Search for the cell housing the specified text and yield its (x, y) center coordinate. 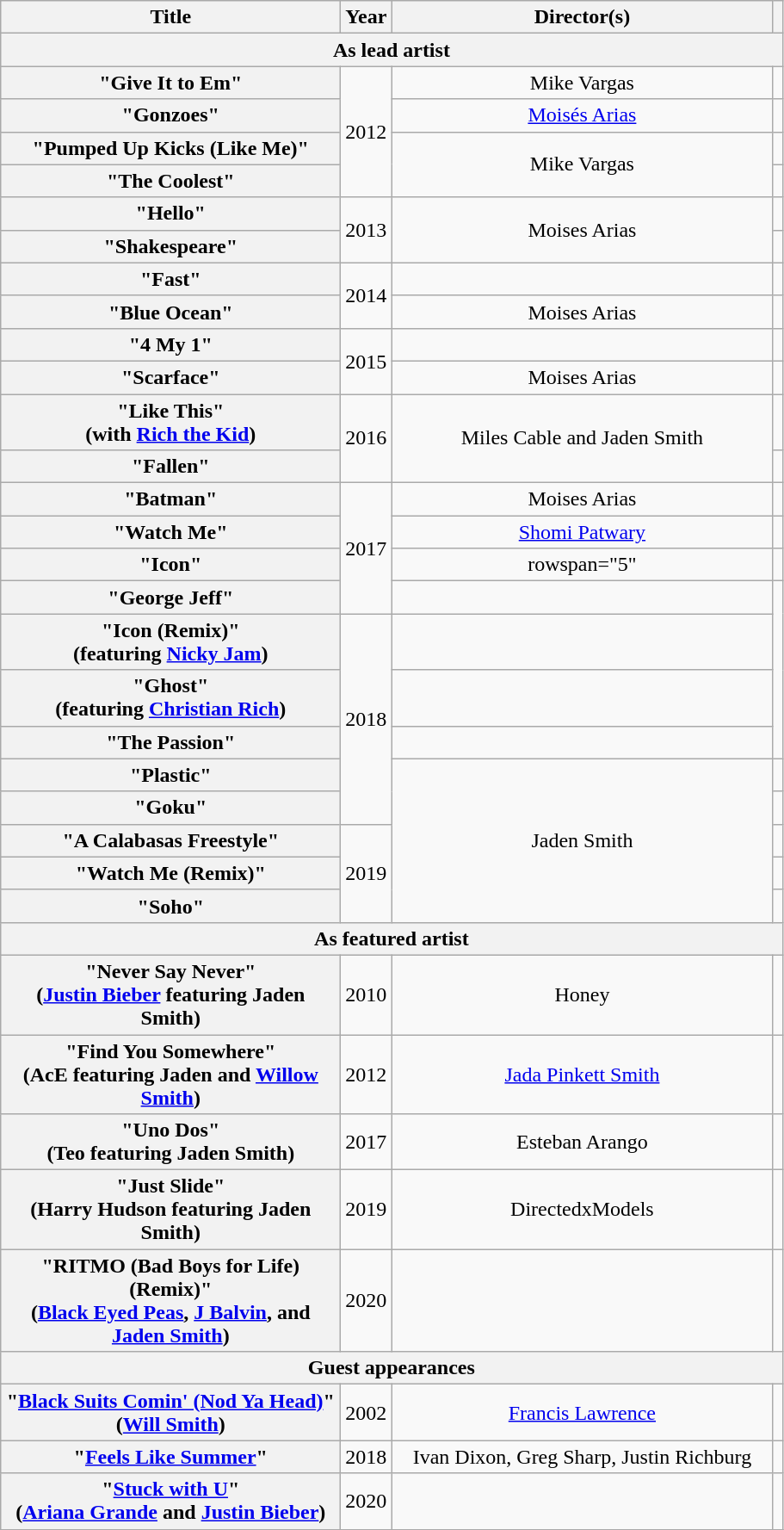
Miles Cable and Jaden Smith (582, 439)
As featured artist (392, 938)
Francis Lawrence (582, 1412)
DirectedxModels (582, 1210)
Guest appearances (392, 1368)
"Ghost"(featuring Christian Rich) (170, 697)
Director(s) (582, 17)
Honey (582, 994)
"Blue Ocean" (170, 312)
rowspan="5" (582, 565)
"Icon (Remix)"(featuring Nicky Jam) (170, 642)
"Just Slide"(Harry Hudson featuring Jaden Smith) (170, 1210)
"The Passion" (170, 742)
"Gonzoes" (170, 115)
"George Jeff" (170, 598)
"Give It to Em" (170, 83)
2016 (367, 439)
Title (170, 17)
Year (367, 17)
"Hello" (170, 214)
"Watch Me" (170, 532)
"Fast" (170, 279)
"Stuck with U"(Ariana Grande and Justin Bieber) (170, 1502)
Shomi Patwary (582, 532)
2015 (367, 361)
"Soho" (170, 906)
"A Calabasas Freestyle" (170, 840)
"Goku" (170, 808)
"Pumped Up Kicks (Like Me)" (170, 148)
Moisés Arias (582, 115)
"Scarface" (170, 377)
"The Coolest" (170, 181)
Esteban Arango (582, 1142)
Jaden Smith (582, 840)
2002 (367, 1412)
"Feels Like Summer" (170, 1457)
2013 (367, 230)
Jada Pinkett Smith (582, 1075)
Ivan Dixon, Greg Sharp, Justin Richburg (582, 1457)
"Fallen" (170, 467)
"Never Say Never"(Justin Bieber featuring Jaden Smith) (170, 994)
"Plastic" (170, 775)
2014 (367, 295)
"RITMO (Bad Boys for Life) (Remix)"(Black Eyed Peas, J Balvin, and Jaden Smith) (170, 1300)
"Uno Dos"(Teo featuring Jaden Smith) (170, 1142)
"Shakespeare" (170, 246)
2010 (367, 994)
As lead artist (392, 50)
"Find You Somewhere"(AcE featuring Jaden and Willow Smith) (170, 1075)
"Black Suits Comin' (Nod Ya Head)"(Will Smith) (170, 1412)
"Like This"(with Rich the Kid) (170, 422)
"Watch Me (Remix)" (170, 873)
"4 My 1" (170, 344)
"Batman" (170, 499)
"Icon" (170, 565)
